Find where the given text appears and provide that cell's center as (x, y) coordinate. 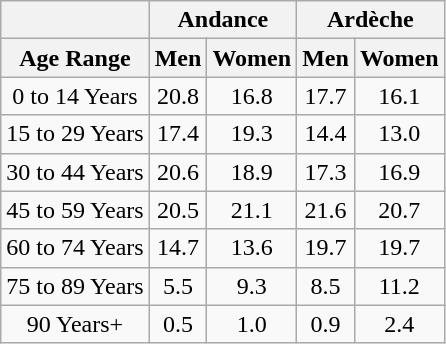
2.4 (399, 324)
13.0 (399, 134)
17.3 (326, 172)
60 to 74 Years (75, 248)
20.6 (178, 172)
Andance (222, 20)
17.4 (178, 134)
90 Years+ (75, 324)
5.5 (178, 286)
8.5 (326, 286)
0 to 14 Years (75, 96)
0.9 (326, 324)
0.5 (178, 324)
19.3 (252, 134)
17.7 (326, 96)
1.0 (252, 324)
30 to 44 Years (75, 172)
Age Range (75, 58)
16.8 (252, 96)
20.8 (178, 96)
14.4 (326, 134)
45 to 59 Years (75, 210)
20.7 (399, 210)
16.1 (399, 96)
75 to 89 Years (75, 286)
13.6 (252, 248)
16.9 (399, 172)
14.7 (178, 248)
Ardèche (370, 20)
21.6 (326, 210)
11.2 (399, 286)
20.5 (178, 210)
9.3 (252, 286)
21.1 (252, 210)
15 to 29 Years (75, 134)
18.9 (252, 172)
